Locate the cell with the specified text and output its (x, y) center coordinate. 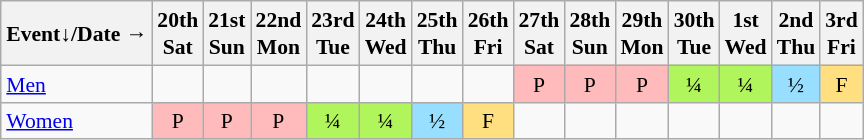
Women (76, 120)
26thFri (488, 33)
21stSun (226, 33)
29thMon (642, 33)
25thThu (438, 33)
22ndMon (279, 33)
Men (76, 84)
3rdFri (842, 33)
27thSat (540, 33)
28thSun (590, 33)
2ndThu (796, 33)
30thTue (694, 33)
24thWed (386, 33)
23rdTue (332, 33)
Event↓/Date → (76, 33)
20thSat (178, 33)
1stWed (746, 33)
